Detect which cell encompasses the target text, then output its (X, Y) center coordinate. 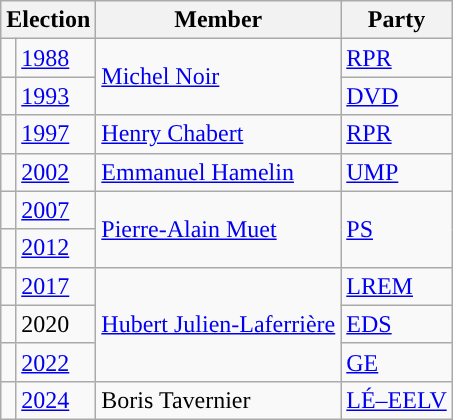
2007 (56, 210)
Pierre-Alain Muet (218, 229)
Member (218, 20)
2012 (56, 248)
2020 (56, 324)
LREM (396, 286)
UMP (396, 172)
1997 (56, 134)
1988 (56, 58)
DVD (396, 96)
PS (396, 229)
2017 (56, 286)
Boris Tavernier (218, 400)
LÉ–EELV (396, 400)
EDS (396, 324)
2002 (56, 172)
Party (396, 20)
Henry Chabert (218, 134)
2022 (56, 362)
Michel Noir (218, 77)
2024 (56, 400)
GE (396, 362)
Election (48, 20)
Emmanuel Hamelin (218, 172)
Hubert Julien-Laferrière (218, 324)
1993 (56, 96)
